Output the [x, y] coordinate of the center of the cell containing the given text.  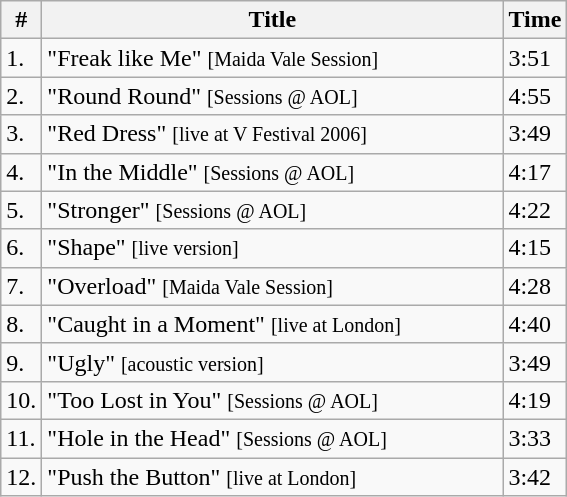
4:55 [535, 96]
11. [22, 438]
3:42 [535, 477]
4:22 [535, 210]
4:28 [535, 286]
"Caught in a Moment" [live at London] [272, 324]
Time [535, 20]
5. [22, 210]
"Round Round" [Sessions @ AOL] [272, 96]
"Red Dress" [live at V Festival 2006] [272, 134]
1. [22, 58]
"Hole in the Head" [Sessions @ AOL] [272, 438]
"Shape" [live version] [272, 248]
3:33 [535, 438]
"Stronger" [Sessions @ AOL] [272, 210]
7. [22, 286]
4:40 [535, 324]
Title [272, 20]
4:17 [535, 172]
8. [22, 324]
3. [22, 134]
3:51 [535, 58]
4:15 [535, 248]
2. [22, 96]
# [22, 20]
"Overload" [Maida Vale Session] [272, 286]
4. [22, 172]
12. [22, 477]
4:19 [535, 400]
6. [22, 248]
"In the Middle" [Sessions @ AOL] [272, 172]
10. [22, 400]
"Too Lost in You" [Sessions @ AOL] [272, 400]
"Freak like Me" [Maida Vale Session] [272, 58]
"Push the Button" [live at London] [272, 477]
9. [22, 362]
"Ugly" [acoustic version] [272, 362]
